Identify which cell holds the provided text, then report its (x, y) central coordinate. 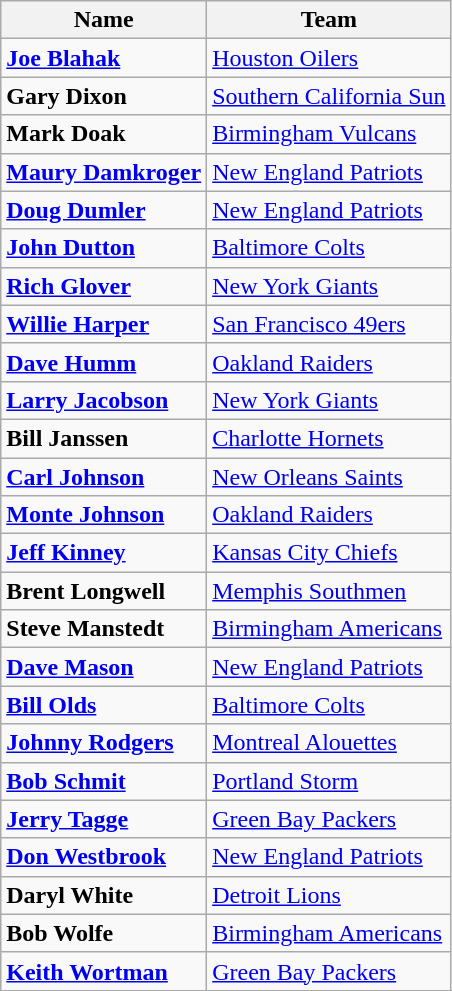
Memphis Southmen (329, 591)
Don Westbrook (104, 857)
Bob Schmit (104, 781)
Detroit Lions (329, 895)
John Dutton (104, 248)
Gary Dixon (104, 96)
Joe Blahak (104, 58)
Steve Manstedt (104, 629)
Portland Storm (329, 781)
Southern California Sun (329, 96)
Dave Mason (104, 667)
Daryl White (104, 895)
San Francisco 49ers (329, 324)
Carl Johnson (104, 477)
Bob Wolfe (104, 933)
Kansas City Chiefs (329, 553)
New Orleans Saints (329, 477)
Dave Humm (104, 362)
Montreal Alouettes (329, 743)
Mark Doak (104, 134)
Larry Jacobson (104, 400)
Keith Wortman (104, 971)
Rich Glover (104, 286)
Jeff Kinney (104, 553)
Doug Dumler (104, 210)
Brent Longwell (104, 591)
Team (329, 20)
Monte Johnson (104, 515)
Johnny Rodgers (104, 743)
Bill Olds (104, 705)
Houston Oilers (329, 58)
Name (104, 20)
Birmingham Vulcans (329, 134)
Charlotte Hornets (329, 438)
Jerry Tagge (104, 819)
Maury Damkroger (104, 172)
Bill Janssen (104, 438)
Willie Harper (104, 324)
